Extract the (X, Y) coordinate from the center of the cell holding the provided text.  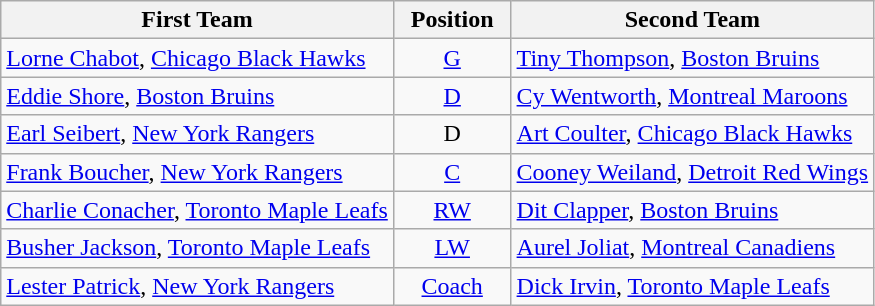
RW (452, 210)
Dit Clapper, Boston Bruins (692, 210)
Cy Wentworth, Montreal Maroons (692, 96)
Cooney Weiland, Detroit Red Wings (692, 172)
Dick Irvin, Toronto Maple Leafs (692, 286)
Coach (452, 286)
Position (452, 20)
Busher Jackson, Toronto Maple Leafs (198, 248)
Earl Seibert, New York Rangers (198, 134)
Aurel Joliat, Montreal Canadiens (692, 248)
C (452, 172)
Art Coulter, Chicago Black Hawks (692, 134)
G (452, 58)
Second Team (692, 20)
First Team (198, 20)
Lorne Chabot, Chicago Black Hawks (198, 58)
Charlie Conacher, Toronto Maple Leafs (198, 210)
LW (452, 248)
Tiny Thompson, Boston Bruins (692, 58)
Eddie Shore, Boston Bruins (198, 96)
Lester Patrick, New York Rangers (198, 286)
Frank Boucher, New York Rangers (198, 172)
